Extract the (x, y) coordinate from the center of the cell holding the provided text.  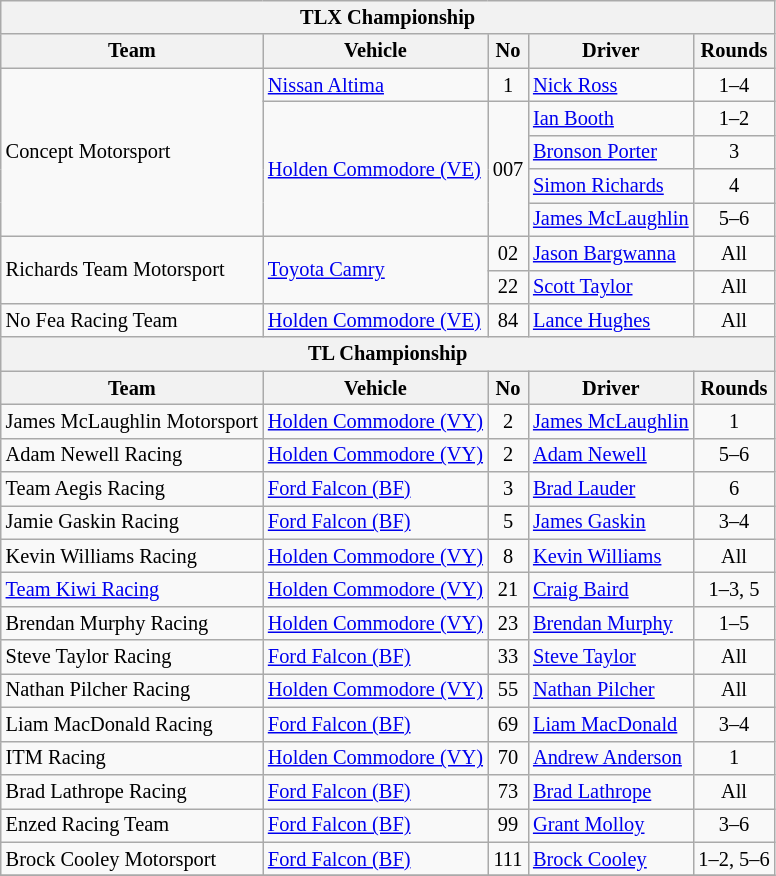
No Fea Racing Team (132, 320)
James McLaughlin Motorsport (132, 421)
Grant Molloy (610, 825)
Brad Lauder (610, 489)
Brock Cooley (610, 859)
4 (734, 186)
Lance Hughes (610, 320)
Jamie Gaskin Racing (132, 522)
1–4 (734, 85)
Craig Baird (610, 589)
70 (508, 758)
Steve Taylor Racing (132, 657)
1–2, 5–6 (734, 859)
Concept Motorsport (132, 152)
Team Kiwi Racing (132, 589)
Nathan Pilcher Racing (132, 690)
1–5 (734, 623)
5 (508, 522)
Jason Bargwanna (610, 253)
Liam MacDonald (610, 724)
Nick Ross (610, 85)
02 (508, 253)
21 (508, 589)
ITM Racing (132, 758)
6 (734, 489)
Brad Lathrope Racing (132, 791)
111 (508, 859)
Brendan Murphy (610, 623)
99 (508, 825)
Brendan Murphy Racing (132, 623)
33 (508, 657)
Nathan Pilcher (610, 690)
Adam Newell Racing (132, 455)
Liam MacDonald Racing (132, 724)
Brock Cooley Motorsport (132, 859)
Andrew Anderson (610, 758)
23 (508, 623)
Ian Booth (610, 118)
22 (508, 287)
69 (508, 724)
Simon Richards (610, 186)
TL Championship (388, 354)
Kevin Williams (610, 556)
Kevin Williams Racing (132, 556)
Team Aegis Racing (132, 489)
Adam Newell (610, 455)
TLX Championship (388, 17)
007 (508, 168)
Steve Taylor (610, 657)
3–6 (734, 825)
Brad Lathrope (610, 791)
James Gaskin (610, 522)
1–2 (734, 118)
Enzed Racing Team (132, 825)
55 (508, 690)
84 (508, 320)
1–3, 5 (734, 589)
Toyota Camry (376, 270)
8 (508, 556)
Richards Team Motorsport (132, 270)
Bronson Porter (610, 152)
Nissan Altima (376, 85)
Scott Taylor (610, 287)
73 (508, 791)
